Pinpoint the cell where the given text exists, returning its [X, Y] midpoint coordinate. 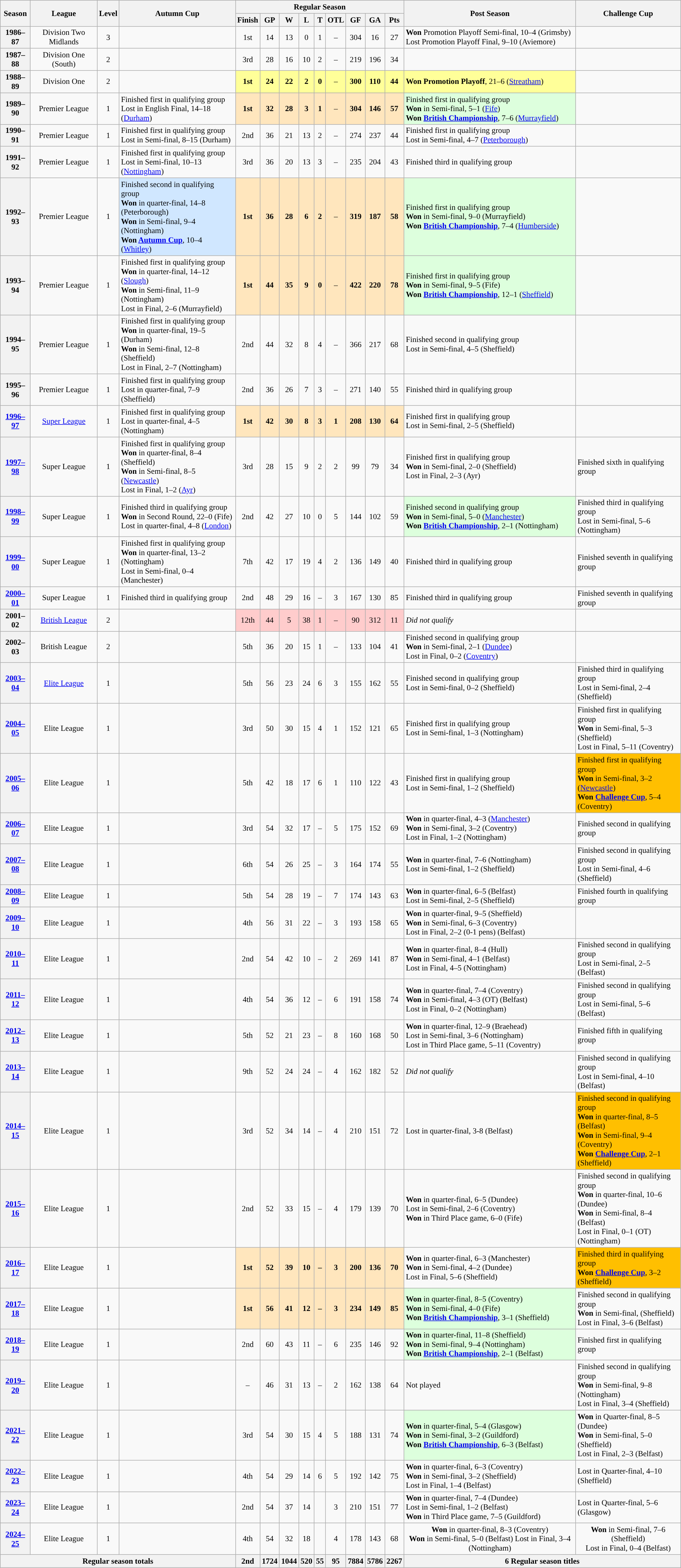
Won in Semi-final, 7–6 (Sheffield)Lost in Final, 0–4 (Belfast) [628, 1539]
Won in quarter-final, 9–5 (Sheffield)Won in Semi-final, 6–3 (Coventry)Lost in Final, 2–2 (0-1 pens) (Belfast) [490, 923]
72 [394, 1131]
Finished second in qualifying groupLost in Semi-final, 2–5 (Belfast) [628, 959]
121 [375, 729]
200 [355, 1268]
57 [394, 109]
193 [355, 923]
12th [248, 620]
Finished third in qualifying groupWon in Second Round, 22–0 (Fife)Lost in quarter-final, 4–8 (London) [177, 517]
5786 [375, 1561]
Finished first in qualifying groupWon in quarter-final, 13–2 (Nottingham)Lost in Semi-final, 0–4 (Manchester) [177, 562]
2017–18 [15, 1308]
Finished first in qualifying groupWon in Semi-final, 2–0 (Sheffield)Lost in Final, 2–3 (Ayr) [490, 467]
6 Regular season titles [542, 1561]
1999–00 [15, 562]
2019–20 [15, 1385]
1996–97 [15, 421]
1995–96 [15, 390]
Finished first in qualifying groupLost in Semi-final, 2–5 (Sheffield) [490, 421]
Finished second in qualifying group [628, 828]
Won in quarter-final, 6–5 (Belfast)Lost in Semi-final, 2–5 (Sheffield) [490, 896]
Post Season [490, 13]
Regular season totals [118, 1561]
237 [375, 135]
2008–09 [15, 896]
164 [355, 864]
192 [355, 1476]
Lost in quarter-final, 3-8 (Belfast) [490, 1131]
Finished first in qualifying groupLost in quarter-final, 7–9 (Sheffield) [177, 390]
140 [375, 390]
2021–22 [15, 1435]
Won in quarter-final, 12–9 (Braehead)Lost in Semi-final, 3–6 (Nottingham)Lost in Third Place game, 5–11 (Coventry) [490, 1035]
87 [394, 959]
Finished first in qualifying groupLost in quarter-final, 4–5 (Nottingham) [177, 421]
1987–88 [15, 60]
1994–95 [15, 344]
77 [394, 1507]
271 [355, 390]
2003–04 [15, 683]
Won in quarter-final, 6–3 (Coventry)Won in Semi-final, 3–2 (Sheffield)Lost in Final, 1–4 (Belfast) [490, 1476]
Finished second in qualifying groupLost in Semi-final, 4–6 (Sheffield) [628, 864]
Finished first in qualifying groupWon in Semi-final, 9–0 (Murrayfield)Won British Championship, 7–4 (Humberside) [490, 217]
2011–12 [15, 999]
188 [355, 1435]
160 [355, 1035]
1991–92 [15, 163]
196 [375, 60]
Won in quarter-final, 7–6 (Nottingham)Lost in Semi-final, 1–2 (Sheffield) [490, 864]
Won Promotion Playoff Semi-final, 10–4 (Grimsby)Lost Promotion Playoff Final, 9–10 (Aviemore) [490, 37]
2023–24 [15, 1507]
2000–01 [15, 598]
179 [355, 1209]
Finished second in qualifying groupWon in quarter-final, 14–8 (Peterborough)Won in Semi-final, 9–4 (Nottingham)Won Autumn Cup, 10–4 (Whitley) [177, 217]
2267 [394, 1561]
Division One [64, 82]
Finished third in qualifying groupLost in Semi-final, 2–4 (Sheffield) [628, 683]
319 [355, 217]
208 [355, 421]
1993–94 [15, 285]
1986–87 [15, 37]
Finished second in qualifying groupWon in Semi-final, 2–1 (Dundee)Lost in Final, 0–2 (Coventry) [490, 647]
191 [355, 999]
Won in quarter-final, 5–4 (Glasgow)Won in Semi-final, 3–2 (Guildford)Won British Championship, 6–3 (Belfast) [490, 1435]
Finished second in qualifying groupWon in Semi-final, 9–8 (Nottingham)Lost in Final, 3–4 (Sheffield) [628, 1385]
Finished third in qualifying groupLost in Semi-final, 5–6 (Nottingham) [628, 517]
Finished first in qualifying groupWon in Semi-final, 5–1 (Fife)Won British Championship, 7–6 (Murrayfield) [490, 109]
6th [248, 864]
OTL [336, 20]
Won in quarter-final, 8–3 (Coventry)Won in Semi-final, 5–0 (Belfast) Lost in Final, 3–4 (Nottingham) [490, 1539]
58 [394, 217]
99 [355, 467]
Won in quarter-final, 4–3 (Manchester)Won in Semi-final, 3–2 (Coventry)Lost in Final, 1–2 (Nottingham) [490, 828]
187 [375, 217]
2024–25 [15, 1539]
139 [375, 1209]
75 [394, 1476]
1992–93 [15, 217]
2002–03 [15, 647]
78 [394, 285]
168 [375, 1035]
Level [108, 13]
Finished fifth in qualifying group [628, 1035]
Finished fourth in qualifying group [628, 896]
Lost in Quarter-final, 4–10 (Sheffield) [628, 1476]
366 [355, 344]
Finished second in qualifying groupWon in quarter-final, 10–6 (Dundee)Won in Semi-final, 8–4 (Belfast)Lost in Final, 0–1 (OT) (Nottingham) [628, 1209]
46 [269, 1385]
W [289, 20]
Won in quarter-final, 6–3 (Manchester)Won in Semi-final, 4–2 (Dundee)Lost in Final, 5–6 (Sheffield) [490, 1268]
Won Promotion Playoff, 21–6 (Streatham) [490, 82]
GP [269, 20]
Challenge Cup [628, 13]
Finished sixth in qualifying group [628, 467]
204 [375, 163]
Finished first in qualifying groupWon in Semi-final, 9–5 (Fife)Won British Championship, 12–1 (Sheffield) [490, 285]
Finish [248, 20]
2005–06 [15, 783]
Finished third in qualifying groupWon Challenge Cup, 3–2 (Sheffield) [628, 1268]
2013–14 [15, 1072]
133 [355, 647]
102 [375, 517]
1990–91 [15, 135]
Finished first in qualifying groupWon in quarter-final, 14–12 (Slough)Won in Semi-final, 11–9 (Nottingham)Lost in Final, 2–6 (Murrayfield) [177, 285]
2009–10 [15, 923]
Finished first in qualifying groupLost in Semi-final, 1–3 (Nottingham) [490, 729]
175 [355, 828]
59 [394, 517]
167 [355, 598]
Won in quarter-final, 7–4 (Coventry)Won in Semi-final, 4–3 (OT) (Belfast)Lost in Final, 0–2 (Nottingham) [490, 999]
Finished second in qualifying groupWon in quarter-final, 8–5 (Belfast)Won in Semi-final, 9–4 (Coventry)Won Challenge Cup, 2–1 (Sheffield) [628, 1131]
219 [355, 60]
Pts [394, 20]
79 [375, 467]
2012–13 [15, 1035]
Finished second in qualifying groupLost in Semi-final, 4–10 (Belfast) [628, 1072]
312 [375, 620]
Won in quarter-final, 8–4 (Hull)Won in Semi-final, 4–1 (Belfast)Lost in Final, 4–5 (Nottingham) [490, 959]
Finished second in qualifying groupWon in Semi-final, (Sheffield)Lost in Final, 3–6 (Belfast) [628, 1308]
131 [375, 1435]
39 [289, 1268]
Finished first in qualifying groupWon in quarter-final, 19–5 (Durham)Won in Semi-final, 12–8 (Sheffield)Lost in Final, 2–7 (Nottingham) [177, 344]
2015–16 [15, 1209]
1988–89 [15, 82]
Finished second in qualifying groupLost in Semi-final, 5–6 (Belfast) [628, 999]
144 [355, 517]
Finished second in qualifying groupLost in Semi-final, 4–5 (Sheffield) [490, 344]
142 [375, 1476]
L [307, 20]
60 [269, 1345]
2016–17 [15, 1268]
Finished first in qualifying groupLost in Semi-final, 4–7 (Peterborough) [490, 135]
Finished first in qualifying groupWon in quarter-final, 8–4 (Sheffield)Won in Semi-final, 8–5 (Newcastle) Lost in Final, 1–2 (Ayr) [177, 467]
GF [355, 20]
7th [248, 562]
141 [375, 959]
Finished first in qualifying groupLost in Semi-final, 1–2 (Sheffield) [490, 783]
1989–90 [15, 109]
2010–11 [15, 959]
269 [355, 959]
138 [375, 1385]
40 [394, 562]
217 [375, 344]
37 [289, 1507]
122 [375, 783]
234 [355, 1308]
2014–15 [15, 1131]
Won in quarter-final, 8–5 (Coventry)Won in Semi-final, 4–0 (Fife)Won British Championship, 3–1 (Sheffield) [490, 1308]
95 [336, 1561]
Season [15, 13]
2018–19 [15, 1345]
Finished first in qualifying groupLost in English Final, 14–18 (Durham) [177, 109]
274 [355, 135]
520 [307, 1561]
2001–02 [15, 620]
69 [394, 828]
90 [355, 620]
422 [355, 285]
38 [307, 620]
2007–08 [15, 864]
9th [248, 1072]
35 [289, 285]
63 [394, 896]
2022–23 [15, 1476]
Finished first in qualifying groupWon in Semi-final, 5–3 (Sheffield)Lost in Final, 5–11 (Coventry) [628, 729]
25 [307, 864]
Finished first in qualifying groupLost in Semi-final, 8–15 (Durham) [177, 135]
Lost in Quarter-final, 5–6 (Glasgow) [628, 1507]
92 [394, 1345]
T [320, 20]
1998–99 [15, 517]
Won in quarter-final, 11–8 (Sheffield)Won in Semi-final, 9–4 (Nottingham)Won British Championship, 2–1 (Belfast) [490, 1345]
Autumn Cup [177, 13]
Regular Season [320, 7]
Finished first in qualifying groupWon in Semi-final, 3–2 (Newcastle)Won Challenge Cup, 5–4 (Coventry) [628, 783]
1724 [269, 1561]
Finished second in qualifying groupWon in Semi-final, 5–0 (Manchester)Won British Championship, 2–1 (Nottingham) [490, 517]
2004–05 [15, 729]
Won in Quarter-final, 8–5 (Dundee)Won in Semi-final, 5–0 (Sheffield)Lost in Final, 2–3 (Belfast) [628, 1435]
Not played [490, 1385]
1044 [289, 1561]
Division One (South) [64, 60]
2006–07 [15, 828]
178 [355, 1539]
Finished first in qualifying group [628, 1345]
Won in quarter-final, 7–4 (Dundee)Lost in Semi-final, 1–2 (Belfast)Won in Third Place game, 7–5 (Guildford) [490, 1507]
155 [355, 683]
Finished second in qualifying groupLost in Semi-final, 0–2 (Sheffield) [490, 683]
Won in quarter-final, 6–5 (Dundee)Lost in Semi-final, 2–6 (Coventry)Won in Third Place game, 6–0 (Fife) [490, 1209]
7884 [355, 1561]
Finished first in qualifying groupLost in Semi-final, 10–13 (Nottingham) [177, 163]
182 [375, 1072]
GA [375, 20]
League [64, 13]
33 [289, 1209]
1997–98 [15, 467]
Division Two Midlands [64, 37]
104 [375, 647]
48 [269, 598]
300 [355, 82]
220 [375, 285]
